Detect which cell encompasses the target text, then output its (x, y) center coordinate. 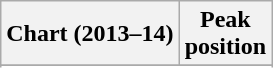
Peakposition (225, 34)
Chart (2013–14) (90, 34)
